Pinpoint the cell where the given text exists, returning its (X, Y) midpoint coordinate. 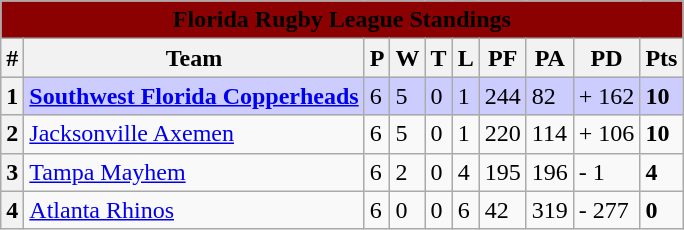
Tampa Mayhem (194, 172)
- 277 (606, 210)
244 (502, 96)
82 (550, 96)
T (438, 58)
114 (550, 134)
Florida Rugby League Standings (342, 20)
Atlanta Rhinos (194, 210)
W (408, 58)
42 (502, 210)
Southwest Florida Copperheads (194, 96)
PD (606, 58)
Pts (662, 58)
220 (502, 134)
PF (502, 58)
- 1 (606, 172)
196 (550, 172)
L (466, 58)
+ 162 (606, 96)
3 (12, 172)
# (12, 58)
Jacksonville Axemen (194, 134)
Team (194, 58)
195 (502, 172)
+ 106 (606, 134)
319 (550, 210)
PA (550, 58)
P (377, 58)
